Identify which cell holds the provided text, then report its [x, y] central coordinate. 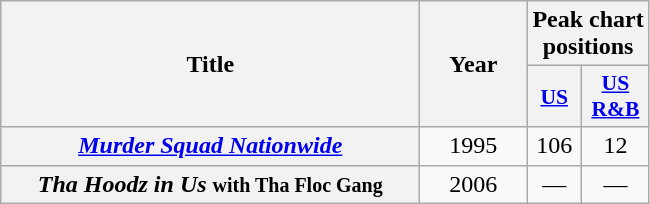
Murder Squad Nationwide [210, 146]
106 [554, 146]
US [554, 96]
Tha Hoodz in Us with Tha Floc Gang [210, 184]
2006 [474, 184]
USR&B [616, 96]
Peak chartpositions [588, 34]
12 [616, 146]
Title [210, 64]
1995 [474, 146]
Year [474, 64]
